Output the (x, y) coordinate of the center of the cell containing the given text.  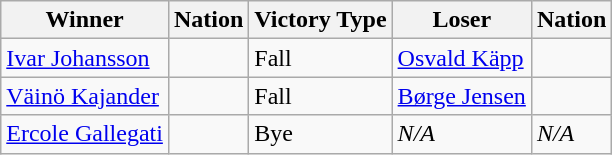
Winner (85, 20)
Loser (462, 20)
Victory Type (320, 20)
Väinö Kajander (85, 96)
Bye (320, 134)
Ercole Gallegati (85, 134)
Osvald Käpp (462, 58)
Ivar Johansson (85, 58)
Børge Jensen (462, 96)
